Output the (x, y) coordinate of the center of the cell containing the given text.  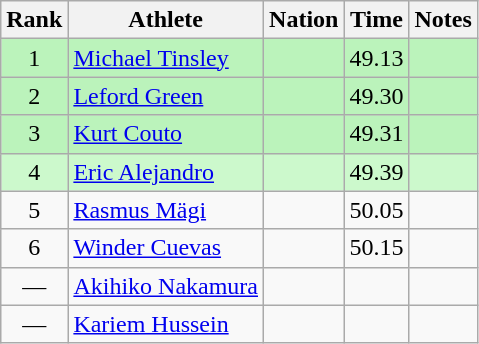
2 (34, 96)
49.30 (376, 96)
49.13 (376, 58)
Michael Tinsley (166, 58)
Eric Alejandro (166, 172)
Leford Green (166, 96)
Notes (443, 20)
4 (34, 172)
3 (34, 134)
49.39 (376, 172)
Nation (304, 20)
5 (34, 210)
50.15 (376, 248)
Rank (34, 20)
Kurt Couto (166, 134)
1 (34, 58)
49.31 (376, 134)
Akihiko Nakamura (166, 286)
Time (376, 20)
Athlete (166, 20)
Kariem Hussein (166, 324)
Winder Cuevas (166, 248)
Rasmus Mägi (166, 210)
50.05 (376, 210)
6 (34, 248)
